Extract the (x, y) coordinate from the center of the cell holding the provided text.  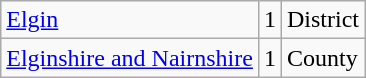
County (322, 58)
Elgin (130, 20)
Elginshire and Nairnshire (130, 58)
District (322, 20)
